Determine the (X, Y) coordinate at the center of the cell enclosing the given text.  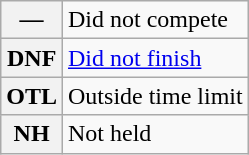
Did not compete (156, 20)
DNF (32, 58)
NH (32, 134)
— (32, 20)
Not held (156, 134)
Outside time limit (156, 96)
OTL (32, 96)
Did not finish (156, 58)
